Capture the cell that displays the provided text and extract its (X, Y) central coordinate. 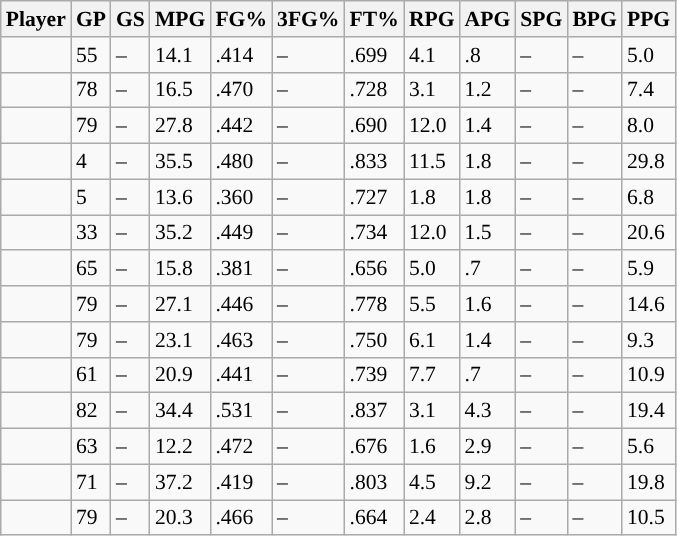
10.9 (648, 375)
5.9 (648, 269)
2.8 (488, 518)
.472 (241, 447)
23.1 (180, 340)
PPG (648, 19)
.470 (241, 90)
9.3 (648, 340)
.381 (241, 269)
4 (91, 162)
3FG% (308, 19)
16.5 (180, 90)
.803 (374, 482)
.676 (374, 447)
14.6 (648, 304)
7.7 (432, 375)
6.1 (432, 340)
5.6 (648, 447)
.837 (374, 411)
.531 (241, 411)
27.1 (180, 304)
FG% (241, 19)
.778 (374, 304)
MPG (180, 19)
.419 (241, 482)
.463 (241, 340)
.8 (488, 55)
.446 (241, 304)
.690 (374, 126)
.449 (241, 233)
.360 (241, 197)
78 (91, 90)
29.8 (648, 162)
82 (91, 411)
2.9 (488, 447)
4.5 (432, 482)
65 (91, 269)
19.4 (648, 411)
7.4 (648, 90)
11.5 (432, 162)
14.1 (180, 55)
Player (36, 19)
6.8 (648, 197)
15.8 (180, 269)
34.4 (180, 411)
.728 (374, 90)
.699 (374, 55)
APG (488, 19)
.656 (374, 269)
GS (130, 19)
9.2 (488, 482)
.480 (241, 162)
20.9 (180, 375)
10.5 (648, 518)
4.1 (432, 55)
BPG (594, 19)
4.3 (488, 411)
.664 (374, 518)
SPG (541, 19)
33 (91, 233)
20.6 (648, 233)
1.5 (488, 233)
2.4 (432, 518)
63 (91, 447)
.727 (374, 197)
13.6 (180, 197)
.750 (374, 340)
71 (91, 482)
5 (91, 197)
.833 (374, 162)
GP (91, 19)
.442 (241, 126)
5.5 (432, 304)
20.3 (180, 518)
19.8 (648, 482)
FT% (374, 19)
8.0 (648, 126)
37.2 (180, 482)
.739 (374, 375)
.734 (374, 233)
61 (91, 375)
.466 (241, 518)
RPG (432, 19)
1.2 (488, 90)
.441 (241, 375)
35.5 (180, 162)
12.2 (180, 447)
55 (91, 55)
35.2 (180, 233)
.414 (241, 55)
27.8 (180, 126)
